Detect which cell encompasses the target text, then output its [X, Y] center coordinate. 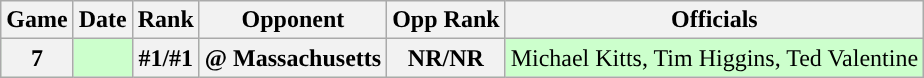
@ Massachusetts [292, 58]
7 [37, 58]
Game [37, 20]
Michael Kitts, Tim Higgins, Ted Valentine [714, 58]
Rank [166, 20]
NR/NR [446, 58]
Opp Rank [446, 20]
Date [102, 20]
Opponent [292, 20]
#1/#1 [166, 58]
Officials [714, 20]
